Extract the [X, Y] coordinate from the center of the cell holding the provided text.  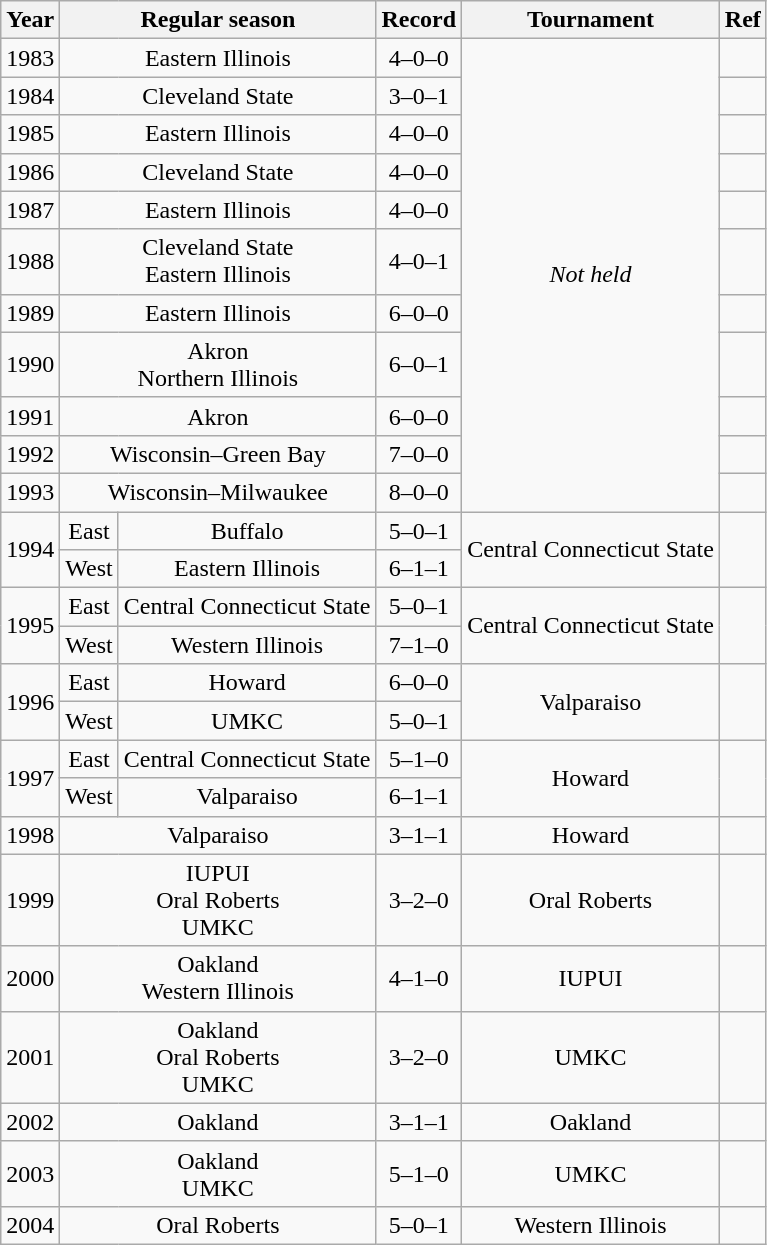
IUPUI [591, 978]
4–0–1 [419, 262]
1988 [30, 262]
Buffalo [247, 531]
OaklandUMKC [218, 1174]
1985 [30, 134]
7–1–0 [419, 645]
Tournament [591, 20]
IUPUIOral RobertsUMKC [218, 900]
1990 [30, 364]
1987 [30, 210]
Wisconsin–Milwaukee [218, 492]
OaklandOral RobertsUMKC [218, 1057]
Akron [218, 416]
8–0–0 [419, 492]
1999 [30, 900]
1995 [30, 626]
Cleveland StateEastern Illinois [218, 262]
1992 [30, 454]
1996 [30, 702]
6–0–1 [419, 364]
Ref [742, 20]
2000 [30, 978]
Not held [591, 276]
3–0–1 [419, 96]
Record [419, 20]
1998 [30, 835]
1997 [30, 778]
OaklandWestern Illinois [218, 978]
1984 [30, 96]
7–0–0 [419, 454]
1991 [30, 416]
2003 [30, 1174]
2004 [30, 1225]
1993 [30, 492]
1983 [30, 58]
AkronNorthern Illinois [218, 364]
2001 [30, 1057]
Regular season [218, 20]
1994 [30, 550]
1986 [30, 172]
2002 [30, 1122]
4–1–0 [419, 978]
Year [30, 20]
Wisconsin–Green Bay [218, 454]
1989 [30, 313]
